Output the (X, Y) coordinate of the center of the cell containing the given text.  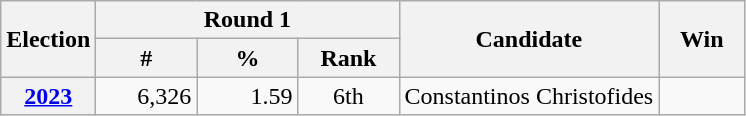
Constantinos Christofides (529, 96)
Rank (348, 58)
Round 1 (248, 20)
Candidate (529, 39)
2023 (48, 96)
# (146, 58)
6,326 (146, 96)
Win (702, 39)
Election (48, 39)
% (248, 58)
1.59 (248, 96)
6th (348, 96)
